Locate the cell with the specified text and output its (X, Y) center coordinate. 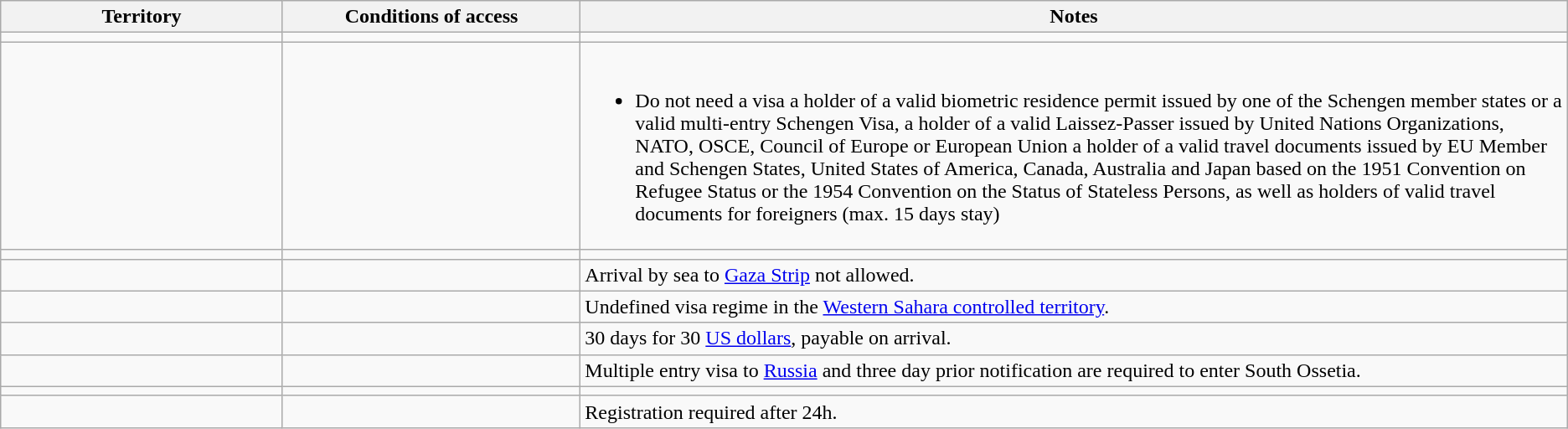
Registration required after 24h. (1074, 411)
30 days for 30 US dollars, payable on arrival. (1074, 339)
Multiple entry visa to Russia and three day prior notification are required to enter South Ossetia. (1074, 370)
Undefined visa regime in the Western Sahara controlled territory. (1074, 307)
Territory (142, 17)
Conditions of access (431, 17)
Notes (1074, 17)
Arrival by sea to Gaza Strip not allowed. (1074, 275)
